Scan for the cell matching the given text and deliver its [x, y] coordinate at center. 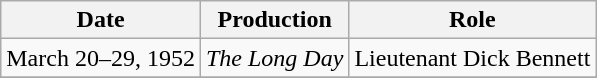
Date [101, 20]
Lieutenant Dick Bennett [472, 58]
The Long Day [274, 58]
Production [274, 20]
Role [472, 20]
March 20–29, 1952 [101, 58]
